Extract the [x, y] coordinate from the center of the cell holding the provided text.  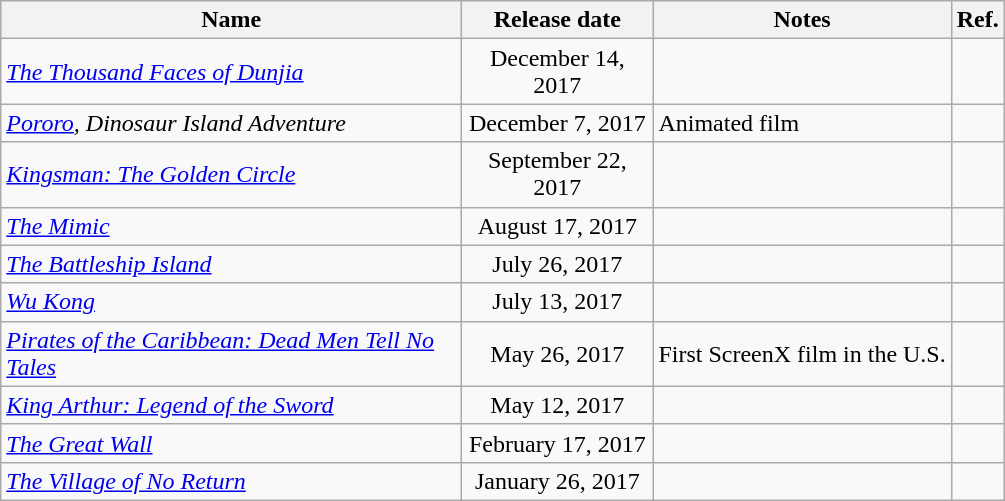
September 22, 2017 [558, 174]
First ScreenX film in the U.S. [802, 354]
Notes [802, 20]
Ref. [978, 20]
August 17, 2017 [558, 226]
King Arthur: Legend of the Sword [232, 405]
July 26, 2017 [558, 264]
Pororo, Dinosaur Island Adventure [232, 123]
The Great Wall [232, 443]
Animated film [802, 123]
January 26, 2017 [558, 481]
The Battleship Island [232, 264]
Wu Kong [232, 302]
Release date [558, 20]
December 7, 2017 [558, 123]
The Thousand Faces of Dunjia [232, 72]
May 12, 2017 [558, 405]
Kingsman: The Golden Circle [232, 174]
December 14, 2017 [558, 72]
February 17, 2017 [558, 443]
The Mimic [232, 226]
July 13, 2017 [558, 302]
Pirates of the Caribbean: Dead Men Tell No Tales [232, 354]
The Village of No Return [232, 481]
May 26, 2017 [558, 354]
Name [232, 20]
